Determine the [X, Y] coordinate at the center of the cell enclosing the given text.  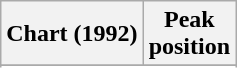
Chart (1992) [72, 34]
Peakposition [189, 34]
